Determine the [x, y] coordinate at the center of the cell enclosing the given text.  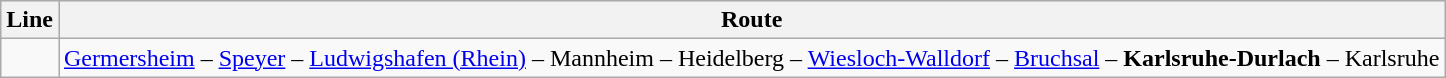
Line [30, 20]
Route [751, 20]
Germersheim – Speyer – Ludwigshafen (Rhein) – Mannheim – Heidelberg – Wiesloch-Walldorf – Bruchsal – Karlsruhe-Durlach – Karlsruhe [751, 58]
